Search for the cell housing the specified text and yield its [X, Y] center coordinate. 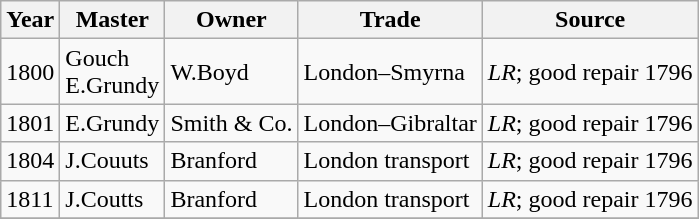
Year [30, 20]
1804 [30, 161]
W.Boyd [232, 72]
J.Couuts [112, 161]
Trade [390, 20]
1800 [30, 72]
Master [112, 20]
J.Coutts [112, 199]
Source [590, 20]
Smith & Co. [232, 123]
London–Gibraltar [390, 123]
E.Grundy [112, 123]
Owner [232, 20]
1801 [30, 123]
London–Smyrna [390, 72]
1811 [30, 199]
GouchE.Grundy [112, 72]
